Find where the given text appears and provide that cell's center as [X, Y] coordinate. 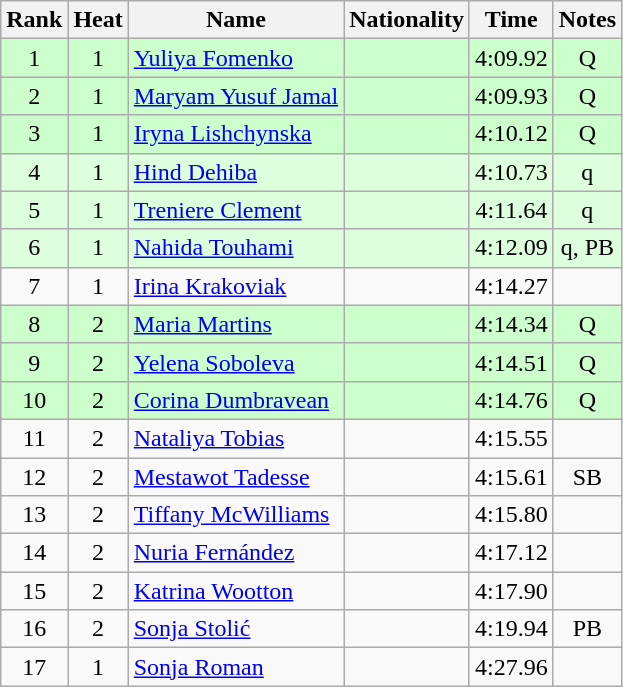
14 [34, 553]
4:15.80 [511, 515]
9 [34, 362]
Hind Dehiba [236, 172]
Katrina Wootton [236, 591]
Yuliya Fomenko [236, 58]
3 [34, 134]
Sonja Roman [236, 667]
4:17.12 [511, 553]
Nationality [407, 20]
Iryna Lishchynska [236, 134]
8 [34, 324]
SB [587, 477]
4:15.61 [511, 477]
Sonja Stolić [236, 629]
Time [511, 20]
4 [34, 172]
4:14.34 [511, 324]
11 [34, 438]
Nuria Fernández [236, 553]
13 [34, 515]
5 [34, 210]
4:09.93 [511, 96]
17 [34, 667]
PB [587, 629]
10 [34, 400]
12 [34, 477]
Heat [98, 20]
Treniere Clement [236, 210]
4:19.94 [511, 629]
Tiffany McWilliams [236, 515]
Name [236, 20]
4:15.55 [511, 438]
6 [34, 248]
4:11.64 [511, 210]
4:10.12 [511, 134]
Corina Dumbravean [236, 400]
15 [34, 591]
Rank [34, 20]
Yelena Soboleva [236, 362]
4:14.76 [511, 400]
4:10.73 [511, 172]
4:09.92 [511, 58]
Maryam Yusuf Jamal [236, 96]
4:17.90 [511, 591]
4:12.09 [511, 248]
Irina Krakoviak [236, 286]
4:14.27 [511, 286]
Notes [587, 20]
Mestawot Tadesse [236, 477]
Maria Martins [236, 324]
7 [34, 286]
4:27.96 [511, 667]
4:14.51 [511, 362]
Nataliya Tobias [236, 438]
Nahida Touhami [236, 248]
q, PB [587, 248]
16 [34, 629]
